Extract the [x, y] coordinate from the center of the cell holding the provided text.  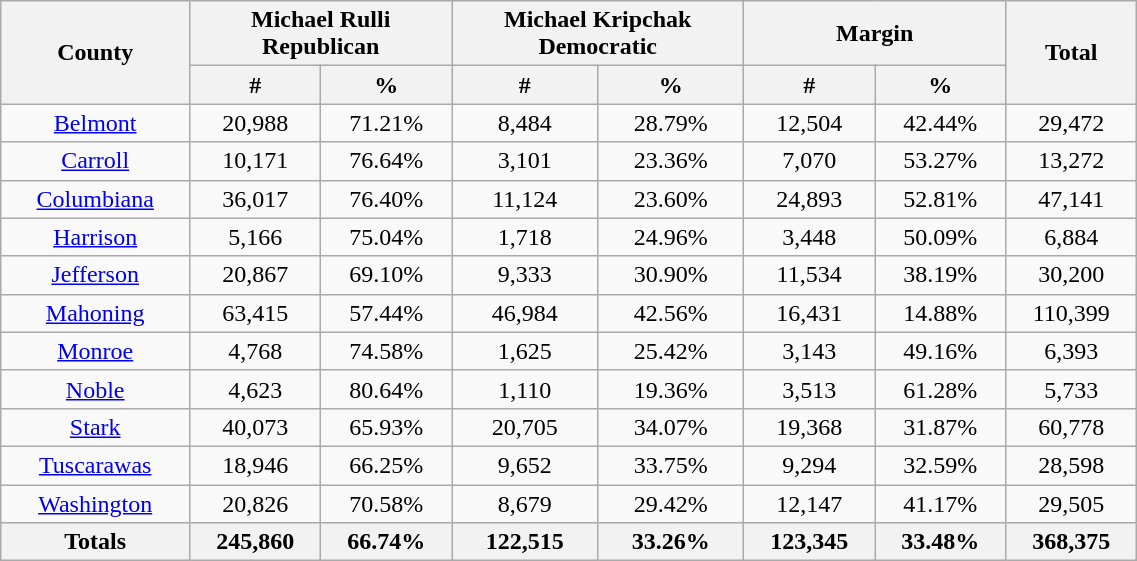
Michael KripchakDemocratic [598, 34]
76.64% [386, 161]
Monroe [96, 351]
Michael RulliRepublican [321, 34]
75.04% [386, 237]
33.75% [671, 465]
8,484 [525, 123]
46,984 [525, 313]
18,946 [256, 465]
13,272 [1072, 161]
County [96, 52]
245,860 [256, 542]
42.56% [671, 313]
1,625 [525, 351]
24.96% [671, 237]
29,472 [1072, 123]
5,166 [256, 237]
Jefferson [96, 275]
28.79% [671, 123]
Columbiana [96, 199]
122,515 [525, 542]
8,679 [525, 503]
29.42% [671, 503]
42.44% [940, 123]
6,884 [1072, 237]
40,073 [256, 427]
110,399 [1072, 313]
10,171 [256, 161]
63,415 [256, 313]
29,505 [1072, 503]
41.17% [940, 503]
14.88% [940, 313]
Stark [96, 427]
38.19% [940, 275]
32.59% [940, 465]
23.36% [671, 161]
36,017 [256, 199]
76.40% [386, 199]
12,147 [810, 503]
20,867 [256, 275]
11,534 [810, 275]
20,988 [256, 123]
3,513 [810, 389]
31.87% [940, 427]
Totals [96, 542]
53.27% [940, 161]
9,294 [810, 465]
Mahoning [96, 313]
368,375 [1072, 542]
66.25% [386, 465]
66.74% [386, 542]
11,124 [525, 199]
74.58% [386, 351]
19,368 [810, 427]
4,623 [256, 389]
69.10% [386, 275]
16,431 [810, 313]
61.28% [940, 389]
9,333 [525, 275]
19.36% [671, 389]
24,893 [810, 199]
6,393 [1072, 351]
28,598 [1072, 465]
47,141 [1072, 199]
Margin [875, 34]
3,101 [525, 161]
Harrison [96, 237]
3,143 [810, 351]
Carroll [96, 161]
1,718 [525, 237]
70.58% [386, 503]
Noble [96, 389]
4,768 [256, 351]
33.48% [940, 542]
60,778 [1072, 427]
49.16% [940, 351]
34.07% [671, 427]
9,652 [525, 465]
Washington [96, 503]
71.21% [386, 123]
80.64% [386, 389]
57.44% [386, 313]
Tuscarawas [96, 465]
12,504 [810, 123]
25.42% [671, 351]
30.90% [671, 275]
7,070 [810, 161]
123,345 [810, 542]
20,705 [525, 427]
5,733 [1072, 389]
20,826 [256, 503]
3,448 [810, 237]
52.81% [940, 199]
Total [1072, 52]
1,110 [525, 389]
33.26% [671, 542]
65.93% [386, 427]
23.60% [671, 199]
Belmont [96, 123]
50.09% [940, 237]
30,200 [1072, 275]
